Capture the cell that displays the provided text and extract its (X, Y) central coordinate. 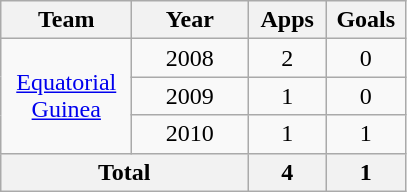
Total (124, 172)
Goals (366, 20)
Equatorial Guinea (66, 96)
2008 (190, 58)
2 (288, 58)
2010 (190, 134)
Year (190, 20)
4 (288, 172)
2009 (190, 96)
Team (66, 20)
Apps (288, 20)
